Return the [x, y] coordinate for the center point of the cell that contains the specified text.  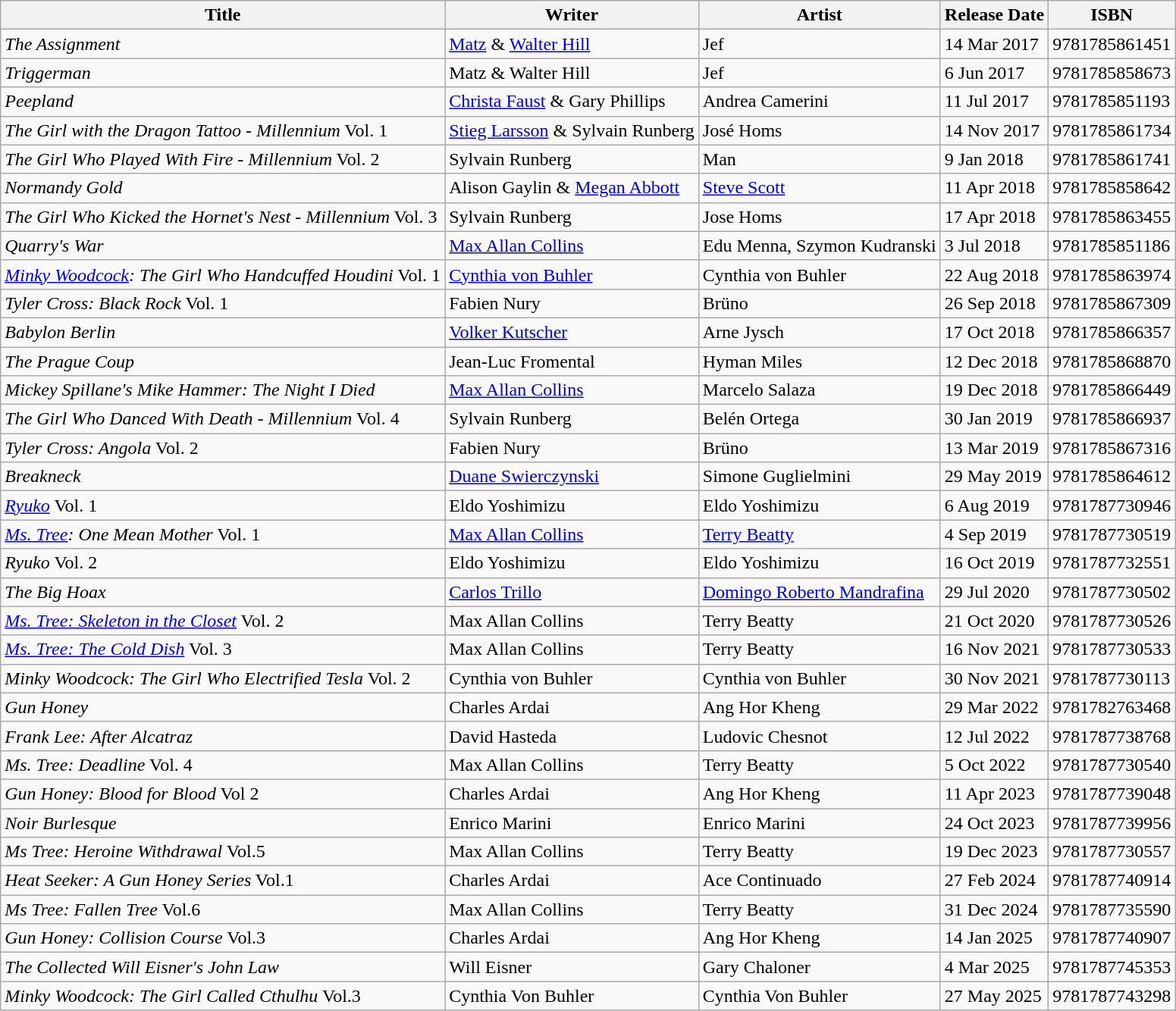
29 Jul 2020 [994, 592]
9781787730540 [1112, 765]
Domingo Roberto Mandrafina [819, 592]
9781785867316 [1112, 448]
Stieg Larsson & Sylvain Runberg [572, 130]
9781785858642 [1112, 188]
12 Jul 2022 [994, 736]
Ms Tree: Heroine Withdrawal Vol.5 [223, 852]
Gun Honey: Blood for Blood Vol 2 [223, 793]
Ms. Tree: One Mean Mother Vol. 1 [223, 534]
Ryuko Vol. 1 [223, 505]
22 Aug 2018 [994, 274]
Ms Tree: Fallen Tree Vol.6 [223, 909]
Ludovic Chesnot [819, 736]
Breakneck [223, 477]
9781782763468 [1112, 707]
5 Oct 2022 [994, 765]
David Hasteda [572, 736]
9781787740914 [1112, 881]
Tyler Cross: Angola Vol. 2 [223, 448]
9781785861741 [1112, 159]
29 Mar 2022 [994, 707]
9781785851186 [1112, 246]
4 Mar 2025 [994, 967]
9781785866357 [1112, 332]
9781785858673 [1112, 73]
Edu Menna, Szymon Kudranski [819, 246]
Noir Burlesque [223, 822]
Steve Scott [819, 188]
19 Dec 2018 [994, 390]
29 May 2019 [994, 477]
Ms. Tree: Skeleton in the Closet Vol. 2 [223, 621]
Minky Woodcock: The Girl Who Electrified Tesla Vol. 2 [223, 678]
Title [223, 15]
Hyman Miles [819, 362]
11 Apr 2023 [994, 793]
4 Sep 2019 [994, 534]
13 Mar 2019 [994, 448]
9781787730557 [1112, 852]
9 Jan 2018 [994, 159]
Release Date [994, 15]
9781785861451 [1112, 44]
9781787730113 [1112, 678]
12 Dec 2018 [994, 362]
30 Nov 2021 [994, 678]
9781785863455 [1112, 217]
Frank Lee: After Alcatraz [223, 736]
9781787738768 [1112, 736]
ISBN [1112, 15]
Duane Swierczynski [572, 477]
9781787739956 [1112, 822]
9781787739048 [1112, 793]
21 Oct 2020 [994, 621]
The Assignment [223, 44]
Minky Woodcock: The Girl Called Cthulhu Vol.3 [223, 996]
9781787730519 [1112, 534]
Peepland [223, 102]
Man [819, 159]
Volker Kutscher [572, 332]
Quarry's War [223, 246]
9781785861734 [1112, 130]
9781787743298 [1112, 996]
Babylon Berlin [223, 332]
The Girl Who Danced With Death - Millennium Vol. 4 [223, 419]
9781785867309 [1112, 303]
9781787730946 [1112, 505]
Gun Honey [223, 707]
27 Feb 2024 [994, 881]
Minky Woodcock: The Girl Who Handcuffed Houdini Vol. 1 [223, 274]
14 Jan 2025 [994, 938]
Ms. Tree: The Cold Dish Vol. 3 [223, 649]
19 Dec 2023 [994, 852]
9781787730533 [1112, 649]
24 Oct 2023 [994, 822]
14 Mar 2017 [994, 44]
Heat Seeker: A Gun Honey Series Vol.1 [223, 881]
14 Nov 2017 [994, 130]
Arne Jysch [819, 332]
9781785866449 [1112, 390]
Normandy Gold [223, 188]
31 Dec 2024 [994, 909]
Gary Chaloner [819, 967]
Marcelo Salaza [819, 390]
16 Oct 2019 [994, 563]
30 Jan 2019 [994, 419]
Will Eisner [572, 967]
Writer [572, 15]
27 May 2025 [994, 996]
9781785863974 [1112, 274]
Belén Ortega [819, 419]
Gun Honey: Collision Course Vol.3 [223, 938]
9781785851193 [1112, 102]
9781785866937 [1112, 419]
17 Oct 2018 [994, 332]
Ryuko Vol. 2 [223, 563]
9781787732551 [1112, 563]
16 Nov 2021 [994, 649]
11 Apr 2018 [994, 188]
Triggerman [223, 73]
The Big Hoax [223, 592]
The Girl Who Kicked the Hornet's Nest - Millennium Vol. 3 [223, 217]
Ms. Tree: Deadline Vol. 4 [223, 765]
Alison Gaylin & Megan Abbott [572, 188]
Simone Guglielmini [819, 477]
9781787730526 [1112, 621]
Ace Continuado [819, 881]
9781787730502 [1112, 592]
6 Aug 2019 [994, 505]
Mickey Spillane's Mike Hammer: The Night I Died [223, 390]
26 Sep 2018 [994, 303]
9781787735590 [1112, 909]
José Homs [819, 130]
Carlos Trillo [572, 592]
Tyler Cross: Black Rock Vol. 1 [223, 303]
The Collected Will Eisner's John Law [223, 967]
Jean-Luc Fromental [572, 362]
9781785868870 [1112, 362]
9781787740907 [1112, 938]
Christa Faust & Gary Phillips [572, 102]
The Girl Who Played With Fire - Millennium Vol. 2 [223, 159]
9781787745353 [1112, 967]
9781785864612 [1112, 477]
11 Jul 2017 [994, 102]
Artist [819, 15]
The Prague Coup [223, 362]
3 Jul 2018 [994, 246]
17 Apr 2018 [994, 217]
Andrea Camerini [819, 102]
Jose Homs [819, 217]
6 Jun 2017 [994, 73]
The Girl with the Dragon Tattoo - Millennium Vol. 1 [223, 130]
